Provide the [X, Y] coordinate of the cell's center where the given text is located.  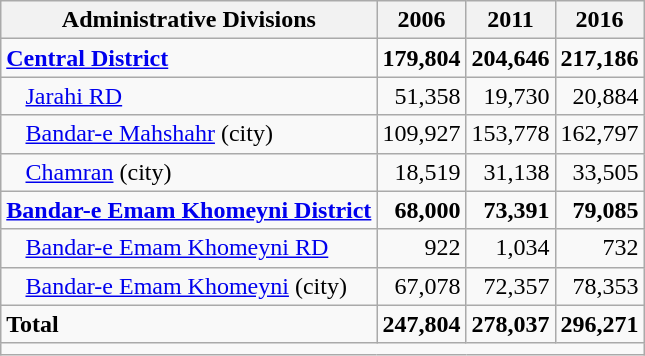
Total [189, 324]
153,778 [510, 134]
278,037 [510, 324]
Bandar-e Emam Khomeyni (city) [189, 286]
Central District [189, 58]
67,078 [422, 286]
79,085 [600, 210]
31,138 [510, 172]
19,730 [510, 96]
732 [600, 248]
179,804 [422, 58]
20,884 [600, 96]
78,353 [600, 286]
72,357 [510, 286]
Bandar-e Emam Khomeyni District [189, 210]
2011 [510, 20]
33,505 [600, 172]
Administrative Divisions [189, 20]
922 [422, 248]
1,034 [510, 248]
Chamran (city) [189, 172]
51,358 [422, 96]
18,519 [422, 172]
Bandar-e Emam Khomeyni RD [189, 248]
204,646 [510, 58]
2006 [422, 20]
Bandar-e Mahshahr (city) [189, 134]
Jarahi RD [189, 96]
2016 [600, 20]
296,271 [600, 324]
73,391 [510, 210]
217,186 [600, 58]
109,927 [422, 134]
162,797 [600, 134]
247,804 [422, 324]
68,000 [422, 210]
